Provide the [x, y] coordinate of the cell's center where the given text is located.  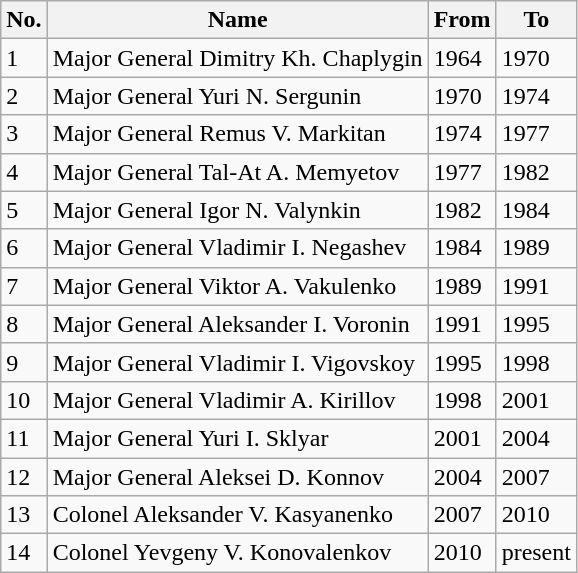
Major General Vladimir I. Negashev [238, 248]
1964 [462, 58]
2 [24, 96]
9 [24, 362]
5 [24, 210]
Major General Dimitry Kh. Chaplygin [238, 58]
1 [24, 58]
Major General Viktor A. Vakulenko [238, 286]
From [462, 20]
8 [24, 324]
14 [24, 553]
Colonel Aleksander V. Kasyanenko [238, 515]
Major General Yuri I. Sklyar [238, 438]
6 [24, 248]
present [536, 553]
12 [24, 477]
Major General Remus V. Markitan [238, 134]
Major General Vladimir I. Vigovskoy [238, 362]
To [536, 20]
10 [24, 400]
Major General Yuri N. Sergunin [238, 96]
13 [24, 515]
Colonel Yevgeny V. Konovalenkov [238, 553]
No. [24, 20]
Major General Tal-At A. Memyetov [238, 172]
7 [24, 286]
Major General Igor N. Valynkin [238, 210]
Major General Aleksander I. Voronin [238, 324]
Name [238, 20]
4 [24, 172]
Major General Vladimir A. Kirillov [238, 400]
Major General Aleksei D. Konnov [238, 477]
3 [24, 134]
11 [24, 438]
